Locate the cell with the specified text and output its [X, Y] center coordinate. 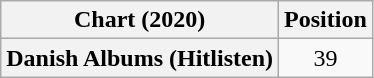
Position [326, 20]
Danish Albums (Hitlisten) [140, 58]
Chart (2020) [140, 20]
39 [326, 58]
